Locate the cell with the specified text and output its [X, Y] center coordinate. 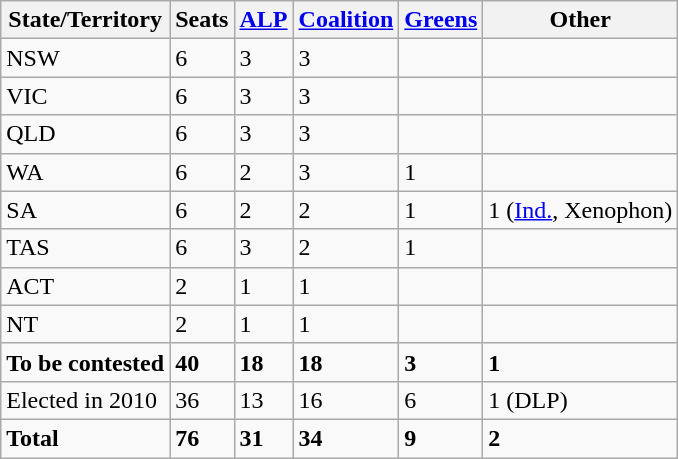
Coalition [346, 20]
Seats [202, 20]
ALP [264, 20]
WA [86, 172]
31 [264, 438]
State/Territory [86, 20]
16 [346, 400]
VIC [86, 96]
Elected in 2010 [86, 400]
76 [202, 438]
9 [441, 438]
To be contested [86, 362]
NT [86, 324]
Total [86, 438]
QLD [86, 134]
34 [346, 438]
SA [86, 210]
1 (DLP) [580, 400]
TAS [86, 248]
40 [202, 362]
1 (Ind., Xenophon) [580, 210]
Greens [441, 20]
36 [202, 400]
Other [580, 20]
ACT [86, 286]
13 [264, 400]
NSW [86, 58]
